Scan for the cell matching the given text and deliver its (x, y) coordinate at center. 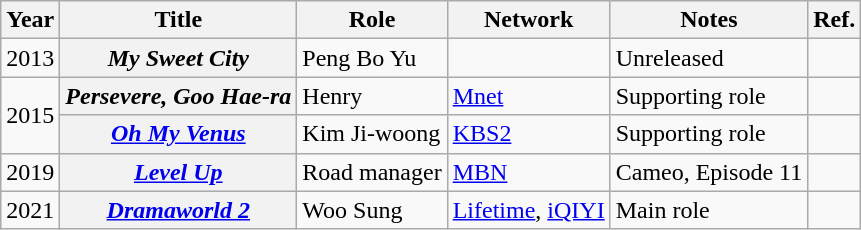
Network (528, 20)
Unreleased (708, 58)
Lifetime, iQIYI (528, 210)
MBN (528, 172)
Dramaworld 2 (178, 210)
Role (372, 20)
2019 (30, 172)
Title (178, 20)
Cameo, Episode 11 (708, 172)
Road manager (372, 172)
Ref. (834, 20)
Henry (372, 96)
Level Up (178, 172)
Woo Sung (372, 210)
My Sweet City (178, 58)
2013 (30, 58)
Peng Bo Yu (372, 58)
KBS2 (528, 134)
2021 (30, 210)
Main role (708, 210)
Oh My Venus (178, 134)
Kim Ji-woong (372, 134)
Year (30, 20)
2015 (30, 115)
Notes (708, 20)
Mnet (528, 96)
Persevere, Goo Hae-ra (178, 96)
